Determine the (X, Y) coordinate at the center of the cell enclosing the given text.  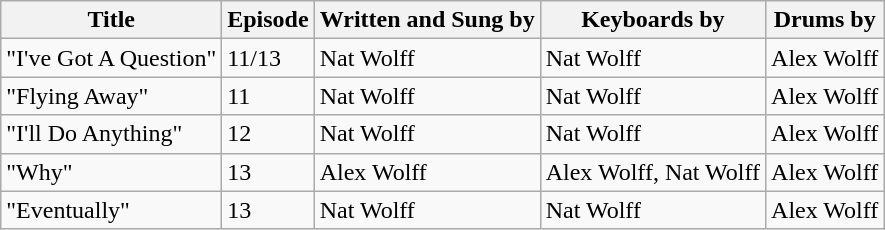
"Eventually" (112, 210)
12 (268, 134)
Drums by (825, 20)
Episode (268, 20)
"Why" (112, 172)
"Flying Away" (112, 96)
11 (268, 96)
"I've Got A Question" (112, 58)
Keyboards by (652, 20)
Alex Wolff, Nat Wolff (652, 172)
Title (112, 20)
Written and Sung by (427, 20)
"I'll Do Anything" (112, 134)
11/13 (268, 58)
